Output the (X, Y) coordinate of the center of the cell containing the given text.  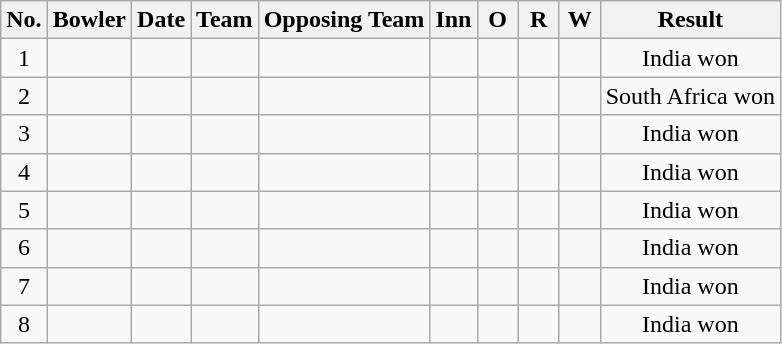
Date (162, 20)
2 (24, 96)
Bowler (89, 20)
1 (24, 58)
No. (24, 20)
Team (225, 20)
Inn (454, 20)
O (498, 20)
3 (24, 134)
4 (24, 172)
6 (24, 248)
8 (24, 324)
South Africa won (690, 96)
W (580, 20)
5 (24, 210)
7 (24, 286)
Opposing Team (344, 20)
Result (690, 20)
R (538, 20)
